Determine the (x, y) coordinate at the center of the cell enclosing the given text.  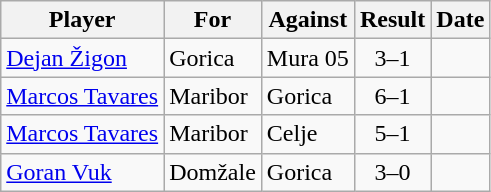
3–1 (392, 58)
Celje (308, 134)
Player (82, 20)
5–1 (392, 134)
For (213, 20)
Dejan Žigon (82, 58)
Against (308, 20)
Goran Vuk (82, 172)
6–1 (392, 96)
Mura 05 (308, 58)
Domžale (213, 172)
3–0 (392, 172)
Date (460, 20)
Result (392, 20)
